Detect which cell encompasses the target text, then output its [X, Y] center coordinate. 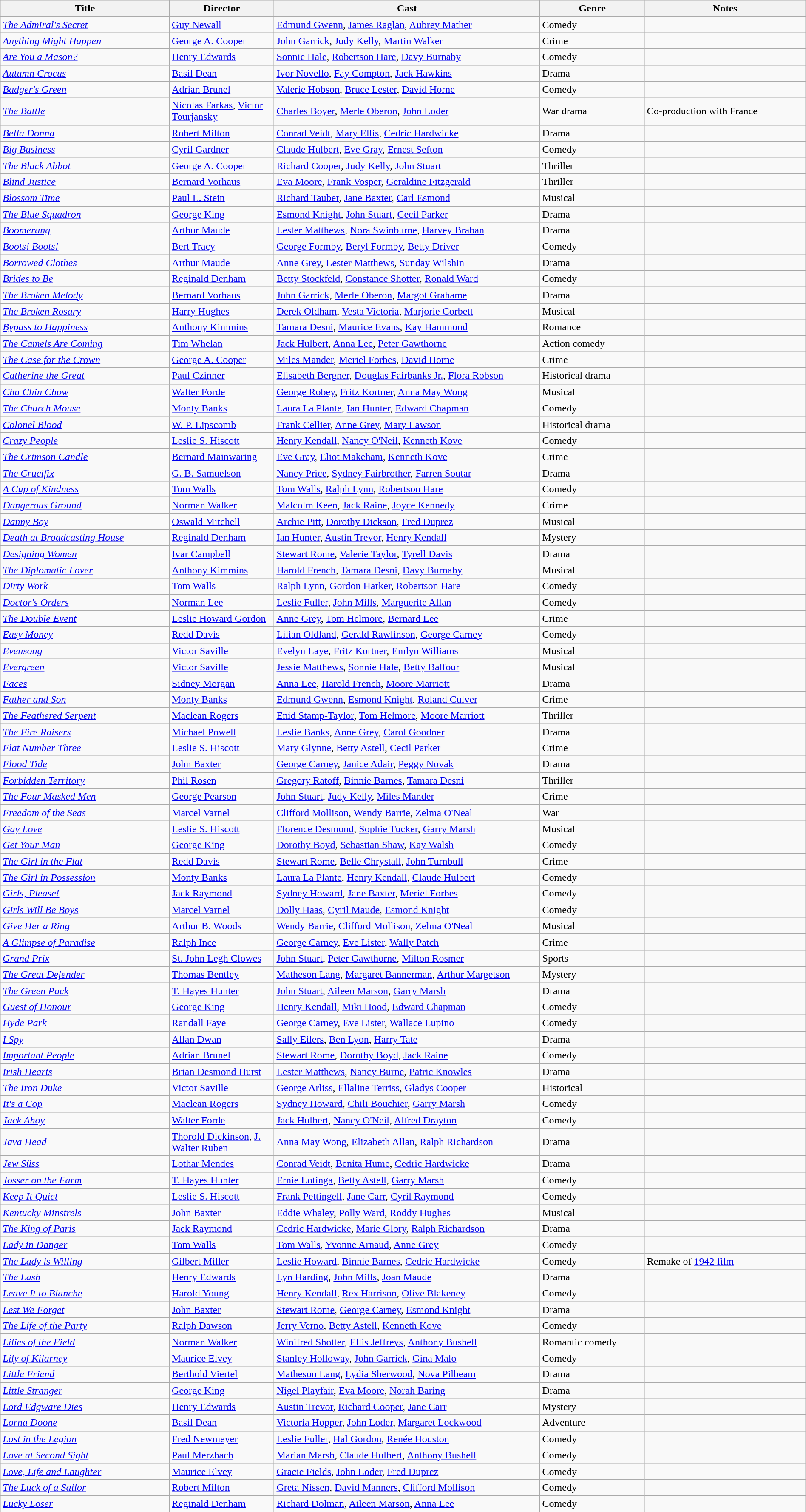
Richard Dolman, Aileen Marson, Anna Lee [407, 1503]
The Double Event [85, 618]
Love at Second Sight [85, 1455]
Ian Hunter, Austin Trevor, Henry Kendall [407, 538]
The Lady is Willing [85, 1261]
Cedric Hardwicke, Marie Glory, Ralph Richardson [407, 1228]
Remake of 1942 film [725, 1261]
Gay Love [85, 829]
Lilies of the Field [85, 1342]
Boomerang [85, 230]
Nancy Price, Sydney Fairbrother, Farren Soutar [407, 473]
Enid Stamp-Taylor, Tom Helmore, Moore Marriott [407, 715]
Anne Grey, Lester Matthews, Sunday Wilshin [407, 263]
Sally Eilers, Ben Lyon, Harry Tate [407, 1039]
Anna May Wong, Elizabeth Allan, Ralph Richardson [407, 1142]
Java Head [85, 1142]
The King of Paris [85, 1228]
Doctor's Orders [85, 602]
Ralph Lynn, Gordon Harker, Robertson Hare [407, 586]
Lester Matthews, Nancy Burne, Patric Knowles [407, 1072]
Valerie Hobson, Bruce Lester, David Horne [407, 89]
The Fire Raisers [85, 732]
Leslie Banks, Anne Grey, Carol Goodner [407, 732]
Paul Merzbach [222, 1455]
Little Friend [85, 1374]
Randall Faye [222, 1023]
Arthur B. Woods [222, 926]
Give Her a Ring [85, 926]
Sports [592, 958]
Dolly Haas, Cyril Maude, Esmond Knight [407, 910]
The Blue Squadron [85, 214]
Autumn Crocus [85, 73]
Bypass to Happiness [85, 327]
John Garrick, Merle Oberon, Margot Grahame [407, 295]
Leslie Fuller, Hal Gordon, Renée Houston [407, 1439]
Lorna Doone [85, 1423]
Anne Grey, Tom Helmore, Bernard Lee [407, 618]
Evelyn Laye, Fritz Kortner, Emlyn Williams [407, 651]
Stewart Rome, Dorothy Boyd, Jack Raine [407, 1055]
Allan Dwan [222, 1039]
Stewart Rome, George Carney, Esmond Knight [407, 1310]
The Diplomatic Lover [85, 570]
Austin Trevor, Richard Cooper, Jane Carr [407, 1407]
Bella Donna [85, 133]
G. B. Samuelson [222, 473]
The Great Defender [85, 974]
Keep It Quiet [85, 1196]
Josser on the Farm [85, 1180]
St. John Legh Clowes [222, 958]
Clifford Mollison, Wendy Barrie, Zelma O'Neal [407, 813]
The Battle [85, 111]
Death at Broadcasting House [85, 538]
The Iron Duke [85, 1088]
Sonnie Hale, Robertson Hare, Davy Burnaby [407, 57]
Bert Tracy [222, 247]
Paul Czinner [222, 376]
Forbidden Territory [85, 780]
Frank Cellier, Anne Grey, Mary Lawson [407, 424]
A Glimpse of Paradise [85, 942]
Guy Newall [222, 25]
Anna Lee, Harold French, Moore Marriott [407, 683]
The Crimson Candle [85, 457]
Adventure [592, 1423]
Eve Gray, Eliot Makeham, Kenneth Kove [407, 457]
Jack Ahoy [85, 1120]
Harold French, Tamara Desni, Davy Burnaby [407, 570]
Danny Boy [85, 522]
Harold Young [222, 1294]
Hyde Park [85, 1023]
Lyn Harding, John Mills, Joan Maude [407, 1277]
Notes [725, 9]
Dangerous Ground [85, 505]
Bernard Mainwaring [222, 457]
Richard Tauber, Jane Baxter, Carl Esmond [407, 198]
Are You a Mason? [85, 57]
Important People [85, 1055]
Henry Kendall, Rex Harrison, Olive Blakeney [407, 1294]
The Broken Rosary [85, 311]
Miles Mander, Meriel Forbes, David Horne [407, 360]
Crazy People [85, 440]
Director [222, 9]
Ralph Dawson [222, 1326]
Jerry Verno, Betty Astell, Kenneth Kove [407, 1326]
Victoria Hopper, John Loder, Margaret Lockwood [407, 1423]
The Camels Are Coming [85, 343]
The Girl in the Flat [85, 861]
Mary Glynne, Betty Astell, Cecil Parker [407, 748]
Anything Might Happen [85, 41]
Irish Hearts [85, 1072]
It's a Cop [85, 1104]
A Cup of Kindness [85, 489]
Badger's Green [85, 89]
Eddie Whaley, Polly Ward, Roddy Hughes [407, 1212]
George Carney, Eve Lister, Wally Patch [407, 942]
Nigel Playfair, Eva Moore, Norah Baring [407, 1390]
Matheson Lang, Lydia Sherwood, Nova Pilbeam [407, 1374]
Henry Kendall, Nancy O'Neil, Kenneth Kove [407, 440]
The Case for the Crown [85, 360]
Sidney Morgan [222, 683]
Lost in the Legion [85, 1439]
Conrad Veidt, Benita Hume, Cedric Hardwicke [407, 1164]
Winifred Shotter, Ellis Jeffreys, Anthony Bushell [407, 1342]
War [592, 813]
John Stuart, Aileen Marson, Garry Marsh [407, 991]
The Church Mouse [85, 408]
The Girl in Possession [85, 877]
Lothar Mendes [222, 1164]
Blind Justice [85, 182]
Sydney Howard, Chili Bouchier, Garry Marsh [407, 1104]
Laura La Plante, Henry Kendall, Claude Hulbert [407, 877]
W. P. Lipscomb [222, 424]
John Garrick, Judy Kelly, Martin Walker [407, 41]
Thorold Dickinson, J. Walter Ruben [222, 1142]
Boots! Boots! [85, 247]
I Spy [85, 1039]
Derek Oldham, Vesta Victoria, Marjorie Corbett [407, 311]
Conrad Veidt, Mary Ellis, Cedric Hardwicke [407, 133]
Malcolm Keen, Jack Raine, Joyce Kennedy [407, 505]
Kentucky Minstrels [85, 1212]
Phil Rosen [222, 780]
The Lash [85, 1277]
Oswald Mitchell [222, 522]
Henry Kendall, Miki Hood, Edward Chapman [407, 1007]
George Carney, Janice Adair, Peggy Novak [407, 764]
George Formby, Beryl Formby, Betty Driver [407, 247]
The Crucifix [85, 473]
Elisabeth Bergner, Douglas Fairbanks Jr., Flora Robson [407, 376]
War drama [592, 111]
Ralph Ince [222, 942]
John Stuart, Peter Gawthorne, Milton Rosmer [407, 958]
Genre [592, 9]
Stewart Rome, Valerie Taylor, Tyrell Davis [407, 554]
Dorothy Boyd, Sebastian Shaw, Kay Walsh [407, 845]
Grand Prix [85, 958]
Girls Will Be Boys [85, 910]
Faces [85, 683]
Ivor Novello, Fay Compton, Jack Hawkins [407, 73]
Lester Matthews, Nora Swinburne, Harvey Braban [407, 230]
Easy Money [85, 635]
The Broken Melody [85, 295]
The Life of the Party [85, 1326]
Historical [592, 1088]
Thomas Bentley [222, 974]
Sydney Howard, Jane Baxter, Meriel Forbes [407, 894]
Florence Desmond, Sophie Tucker, Garry Marsh [407, 829]
Cyril Gardner [222, 149]
Evergreen [85, 667]
Matheson Lang, Margaret Bannerman, Arthur Margetson [407, 974]
Gilbert Miller [222, 1261]
Flood Tide [85, 764]
Nicolas Farkas, Victor Tourjansky [222, 111]
Guest of Honour [85, 1007]
Flat Number Three [85, 748]
Little Stranger [85, 1390]
Richard Cooper, Judy Kelly, John Stuart [407, 165]
The Black Abbot [85, 165]
Father and Son [85, 699]
Greta Nissen, David Manners, Clifford Mollison [407, 1487]
The Feathered Serpent [85, 715]
Love, Life and Laughter [85, 1471]
Catherine the Great [85, 376]
George Robey, Fritz Kortner, Anna May Wong [407, 392]
Archie Pitt, Dorothy Dickson, Fred Duprez [407, 522]
Borrowed Clothes [85, 263]
George Arliss, Ellaline Terriss, Gladys Cooper [407, 1088]
Girls, Please! [85, 894]
Gracie Fields, John Loder, Fred Duprez [407, 1471]
Tom Walls, Ralph Lynn, Robertson Hare [407, 489]
Wendy Barrie, Clifford Mollison, Zelma O'Neal [407, 926]
Dirty Work [85, 586]
Leslie Fuller, John Mills, Marguerite Allan [407, 602]
Lucky Loser [85, 1503]
Designing Women [85, 554]
Leslie Howard Gordon [222, 618]
Esmond Knight, John Stuart, Cecil Parker [407, 214]
Charles Boyer, Merle Oberon, John Loder [407, 111]
Tim Whelan [222, 343]
Edmund Gwenn, James Raglan, Aubrey Mather [407, 25]
Leave It to Blanche [85, 1294]
Brides to Be [85, 279]
Paul L. Stein [222, 198]
The Green Pack [85, 991]
Lord Edgware Dies [85, 1407]
Evensong [85, 651]
Stewart Rome, Belle Chrystall, John Turnbull [407, 861]
Jack Hulbert, Anna Lee, Peter Gawthorne [407, 343]
Romance [592, 327]
George Carney, Eve Lister, Wallace Lupino [407, 1023]
Jessie Matthews, Sonnie Hale, Betty Balfour [407, 667]
Freedom of the Seas [85, 813]
Tamara Desni, Maurice Evans, Kay Hammond [407, 327]
John Stuart, Judy Kelly, Miles Mander [407, 797]
George Pearson [222, 797]
Marian Marsh, Claude Hulbert, Anthony Bushell [407, 1455]
Fred Newmeyer [222, 1439]
Blossom Time [85, 198]
Lady in Danger [85, 1245]
Big Business [85, 149]
Edmund Gwenn, Esmond Knight, Roland Culver [407, 699]
The Luck of a Sailor [85, 1487]
Berthold Viertel [222, 1374]
Lest We Forget [85, 1310]
Romantic comedy [592, 1342]
Jack Hulbert, Nancy O'Neil, Alfred Drayton [407, 1120]
Eva Moore, Frank Vosper, Geraldine Fitzgerald [407, 182]
Colonel Blood [85, 424]
Harry Hughes [222, 311]
Brian Desmond Hurst [222, 1072]
Michael Powell [222, 732]
Frank Pettingell, Jane Carr, Cyril Raymond [407, 1196]
Leslie Howard, Binnie Barnes, Cedric Hardwicke [407, 1261]
Co-production with France [725, 111]
Lily of Kilarney [85, 1358]
Action comedy [592, 343]
The Admiral's Secret [85, 25]
Ernie Lotinga, Betty Astell, Garry Marsh [407, 1180]
Title [85, 9]
Cast [407, 9]
Get Your Man [85, 845]
Claude Hulbert, Eve Gray, Ernest Sefton [407, 149]
Chu Chin Chow [85, 392]
Betty Stockfeld, Constance Shotter, Ronald Ward [407, 279]
Jew Süss [85, 1164]
Lilian Oldland, Gerald Rawlinson, George Carney [407, 635]
Ivar Campbell [222, 554]
Norman Lee [222, 602]
Laura La Plante, Ian Hunter, Edward Chapman [407, 408]
Gregory Ratoff, Binnie Barnes, Tamara Desni [407, 780]
The Four Masked Men [85, 797]
Stanley Holloway, John Garrick, Gina Malo [407, 1358]
Tom Walls, Yvonne Arnaud, Anne Grey [407, 1245]
